Determine the (X, Y) coordinate at the center of the cell enclosing the given text.  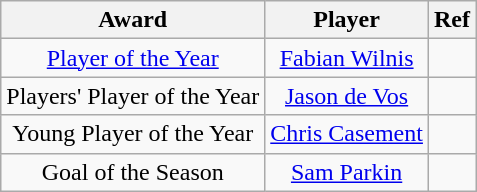
Player (347, 20)
Young Player of the Year (133, 134)
Player of the Year (133, 58)
Fabian Wilnis (347, 58)
Ref (452, 20)
Goal of the Season (133, 172)
Jason de Vos (347, 96)
Award (133, 20)
Sam Parkin (347, 172)
Players' Player of the Year (133, 96)
Chris Casement (347, 134)
